Pinpoint the cell where the given text exists, returning its [x, y] midpoint coordinate. 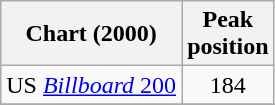
184 [228, 85]
Chart (2000) [92, 34]
US Billboard 200 [92, 85]
Peakposition [228, 34]
